Pinpoint the cell where the given text exists, returning its (x, y) midpoint coordinate. 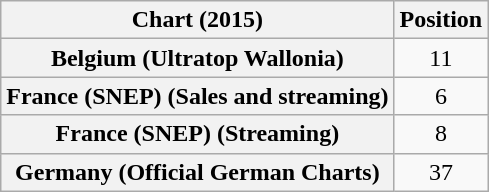
8 (441, 134)
Position (441, 20)
11 (441, 58)
6 (441, 96)
37 (441, 172)
France (SNEP) (Streaming) (198, 134)
Belgium (Ultratop Wallonia) (198, 58)
Germany (Official German Charts) (198, 172)
Chart (2015) (198, 20)
France (SNEP) (Sales and streaming) (198, 96)
